From the cell containing the given text, extract its center point as [x, y] coordinate. 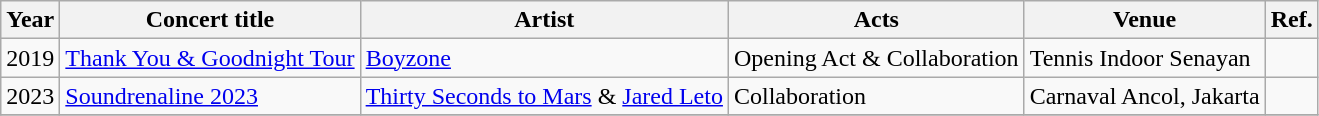
Soundrenaline 2023 [210, 96]
Thank You & Goodnight Tour [210, 58]
Ref. [1292, 20]
Year [30, 20]
Tennis Indoor Senayan [1144, 58]
2023 [30, 96]
Artist [544, 20]
Acts [876, 20]
Carnaval Ancol, Jakarta [1144, 96]
Concert title [210, 20]
Thirty Seconds to Mars & Jared Leto [544, 96]
Opening Act & Collaboration [876, 58]
2019 [30, 58]
Venue [1144, 20]
Boyzone [544, 58]
Collaboration [876, 96]
